Identify which cell holds the provided text, then report its (x, y) central coordinate. 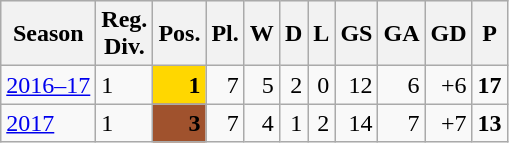
Pl. (225, 34)
Season (48, 34)
W (262, 34)
12 (356, 85)
L (322, 34)
GD (448, 34)
5 (262, 85)
Pos. (180, 34)
2016–17 (48, 85)
GS (356, 34)
2017 (48, 123)
14 (356, 123)
D (293, 34)
0 (322, 85)
GA (402, 34)
+7 (448, 123)
P (490, 34)
13 (490, 123)
6 (402, 85)
Reg.Div. (124, 34)
3 (180, 123)
4 (262, 123)
+6 (448, 85)
17 (490, 85)
